Return the (x, y) coordinate for the center point of the cell that contains the specified text.  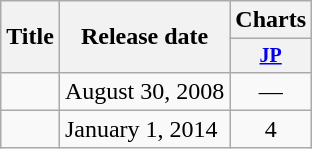
— (271, 91)
JP (271, 56)
Charts (271, 20)
4 (271, 129)
August 30, 2008 (144, 91)
Release date (144, 37)
Title (30, 37)
January 1, 2014 (144, 129)
